Output the [x, y] coordinate of the center of the cell containing the given text.  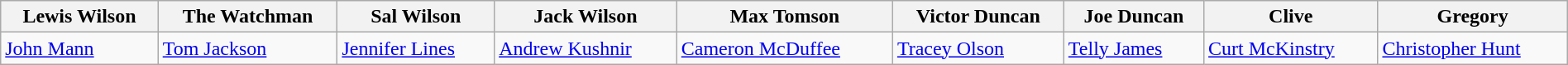
Tom Jackson [248, 48]
Jennifer Lines [416, 48]
Victor Duncan [978, 17]
Curt McKinstry [1291, 48]
Andrew Kushnir [586, 48]
Tracey Olson [978, 48]
Joe Duncan [1133, 17]
Cameron McDuffee [784, 48]
Gregory [1472, 17]
Clive [1291, 17]
Lewis Wilson [79, 17]
Telly James [1133, 48]
Christopher Hunt [1472, 48]
The Watchman [248, 17]
Sal Wilson [416, 17]
John Mann [79, 48]
Jack Wilson [586, 17]
Max Tomson [784, 17]
